Output the [X, Y] coordinate of the center of the cell containing the given text.  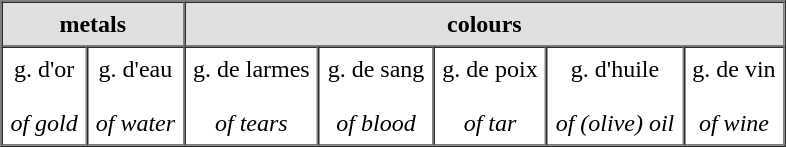
metals [92, 24]
colours [484, 24]
g. d'eauof water [136, 96]
g. de sangof blood [376, 96]
g. de larmesof tears [252, 96]
g. de poixof tar [490, 96]
g. d'huileof (olive) oil [616, 96]
g. d'orof gold [44, 96]
g. de vinof wine [734, 96]
